Locate the cell with the specified text and output its (x, y) center coordinate. 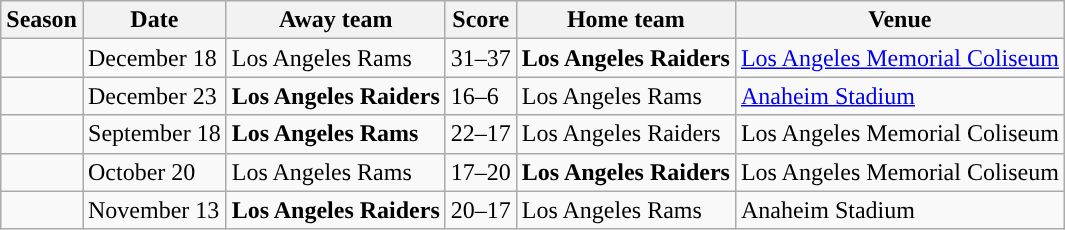
December 23 (154, 96)
Away team (336, 20)
Season (42, 20)
17–20 (480, 172)
September 18 (154, 134)
Date (154, 20)
Score (480, 20)
22–17 (480, 134)
31–37 (480, 58)
December 18 (154, 58)
Home team (626, 20)
October 20 (154, 172)
20–17 (480, 210)
November 13 (154, 210)
16–6 (480, 96)
Venue (900, 20)
